Capture the cell that displays the provided text and extract its [x, y] central coordinate. 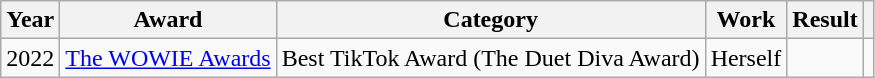
Work [746, 20]
Herself [746, 58]
Category [490, 20]
Best TikTok Award (The Duet Diva Award) [490, 58]
Result [825, 20]
2022 [30, 58]
Award [168, 20]
Year [30, 20]
The WOWIE Awards [168, 58]
